Find where the given text appears and provide that cell's center as [x, y] coordinate. 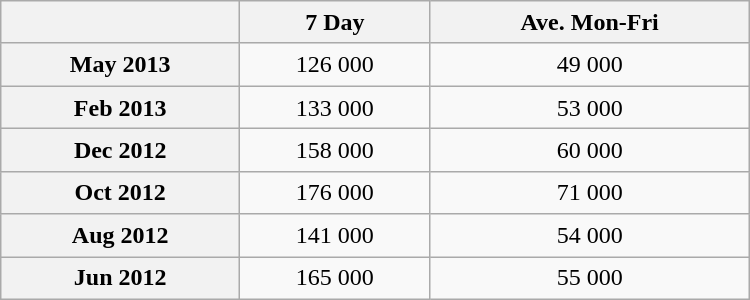
Feb 2013 [120, 108]
Ave. Mon-Fri [590, 22]
126 000 [335, 64]
60 000 [590, 150]
Oct 2012 [120, 192]
71 000 [590, 192]
May 2013 [120, 64]
54 000 [590, 236]
176 000 [335, 192]
Aug 2012 [120, 236]
133 000 [335, 108]
Jun 2012 [120, 278]
7 Day [335, 22]
53 000 [590, 108]
55 000 [590, 278]
Dec 2012 [120, 150]
141 000 [335, 236]
158 000 [335, 150]
165 000 [335, 278]
49 000 [590, 64]
